Search for the cell housing the specified text and yield its (x, y) center coordinate. 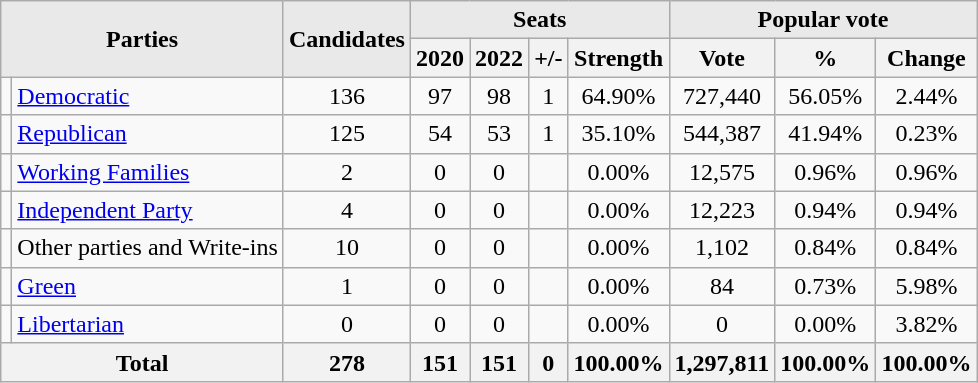
10 (346, 248)
Seats (540, 20)
54 (440, 134)
84 (722, 286)
1,297,811 (722, 362)
278 (346, 362)
97 (440, 96)
Independent Party (148, 210)
2.44% (926, 96)
2020 (440, 58)
Working Families (148, 172)
Parties (142, 39)
Vote (722, 58)
Total (142, 362)
Other parties and Write-ins (148, 248)
Libertarian (148, 324)
Candidates (346, 39)
Popular vote (823, 20)
727,440 (722, 96)
1,102 (722, 248)
2 (346, 172)
125 (346, 134)
5.98% (926, 286)
56.05% (826, 96)
Democratic (148, 96)
12,223 (722, 210)
12,575 (722, 172)
544,387 (722, 134)
Change (926, 58)
0.73% (826, 286)
2022 (500, 58)
3.82% (926, 324)
98 (500, 96)
41.94% (826, 134)
136 (346, 96)
0.23% (926, 134)
64.90% (618, 96)
Green (148, 286)
+/- (548, 58)
35.10% (618, 134)
Republican (148, 134)
4 (346, 210)
Strength (618, 58)
% (826, 58)
53 (500, 134)
